Search for the cell housing the specified text and yield its [x, y] center coordinate. 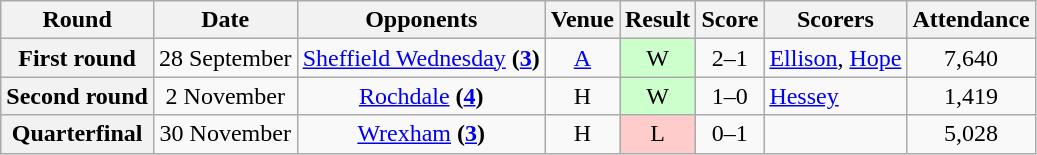
Rochdale (4) [421, 96]
30 November [225, 134]
Sheffield Wednesday (3) [421, 58]
Venue [582, 20]
2–1 [730, 58]
0–1 [730, 134]
Hessey [836, 96]
Result [658, 20]
1,419 [971, 96]
28 September [225, 58]
Wrexham (3) [421, 134]
Ellison, Hope [836, 58]
5,028 [971, 134]
A [582, 58]
Attendance [971, 20]
Second round [78, 96]
Scorers [836, 20]
2 November [225, 96]
L [658, 134]
Quarterfinal [78, 134]
Opponents [421, 20]
Round [78, 20]
Score [730, 20]
7,640 [971, 58]
Date [225, 20]
First round [78, 58]
1–0 [730, 96]
